Capture the cell that displays the provided text and extract its [X, Y] central coordinate. 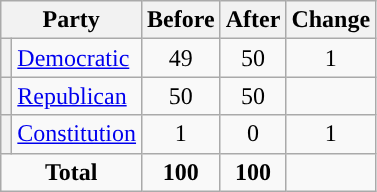
After [253, 20]
Constitution [77, 134]
Before [182, 20]
Change [331, 20]
Total [72, 172]
Party [72, 20]
Republican [77, 96]
49 [182, 58]
0 [253, 134]
Democratic [77, 58]
